Extract the (X, Y) coordinate from the center of the cell holding the provided text.  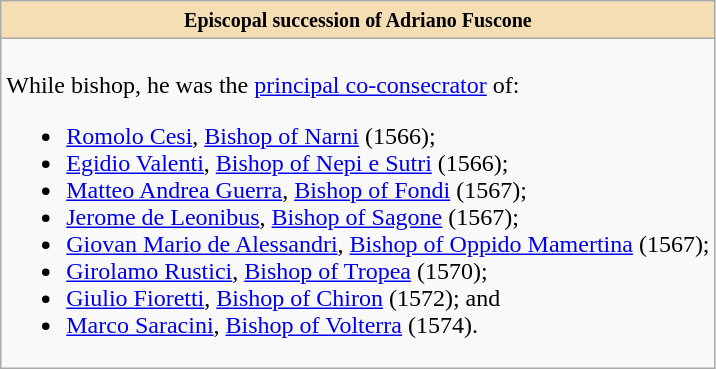
Episcopal succession of Adriano Fuscone (358, 20)
